Return the [x, y] coordinate for the center point of the cell that contains the specified text.  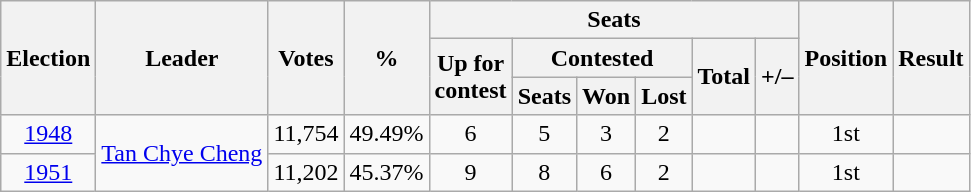
45.37% [386, 172]
1951 [48, 172]
Lost [664, 96]
49.49% [386, 134]
Leader [182, 58]
Up forcontest [470, 77]
% [386, 58]
Won [606, 96]
Result [931, 58]
Position [846, 58]
9 [470, 172]
Contested [602, 58]
8 [544, 172]
1948 [48, 134]
Total [724, 77]
3 [606, 134]
11,202 [306, 172]
11,754 [306, 134]
Election [48, 58]
5 [544, 134]
Tan Chye Cheng [182, 153]
Votes [306, 58]
+/– [778, 77]
